Search for the cell housing the specified text and yield its (x, y) center coordinate. 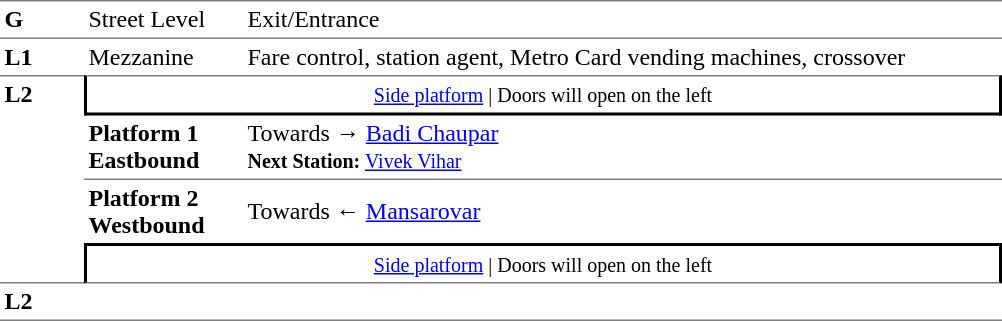
Street Level (164, 20)
Mezzanine (164, 57)
L2 (42, 179)
Platform 1Eastbound (164, 148)
G (42, 20)
Platform 2Westbound (164, 212)
Towards ← Mansarovar (622, 212)
Exit/Entrance (622, 20)
Fare control, station agent, Metro Card vending machines, crossover (622, 57)
Towards → Badi ChauparNext Station: Vivek Vihar (622, 148)
L1 (42, 57)
